Capture the cell that displays the provided text and extract its [X, Y] central coordinate. 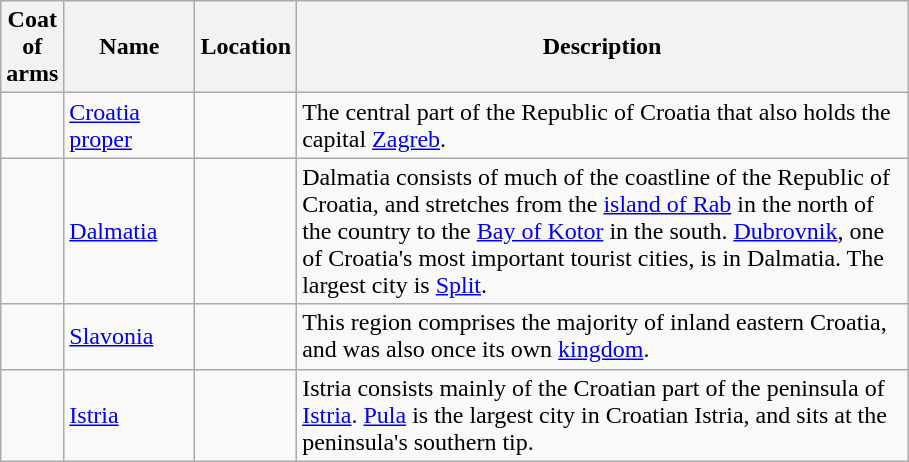
Slavonia [130, 336]
Description [602, 47]
Istria [130, 415]
Coat of arms [32, 47]
This region comprises the majority of inland eastern Croatia, and was also once its own kingdom. [602, 336]
Name [130, 47]
Dalmatia [130, 231]
The central part of the Republic of Croatia that also holds the capital Zagreb. [602, 126]
Croatiaproper [130, 126]
Location [246, 47]
